Output the (X, Y) coordinate of the center of the cell containing the given text.  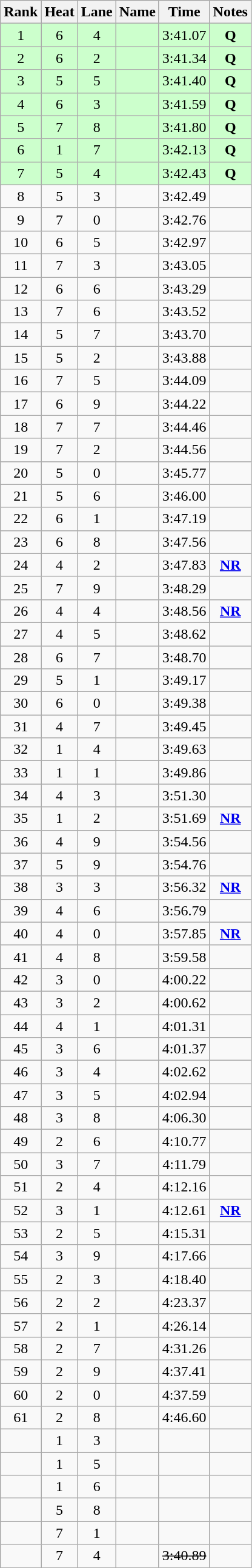
3:56.79 (184, 911)
22 (21, 519)
4:01.37 (184, 1049)
60 (21, 1394)
4:15.31 (184, 1233)
3:43.70 (184, 335)
3:57.85 (184, 934)
3:44.09 (184, 381)
3:48.62 (184, 634)
4:37.59 (184, 1394)
3:43.29 (184, 289)
49 (21, 1141)
3:59.58 (184, 957)
56 (21, 1302)
18 (21, 427)
3:47.83 (184, 565)
3:43.05 (184, 265)
3:48.56 (184, 611)
41 (21, 957)
Lane (97, 12)
29 (21, 680)
3:49.63 (184, 749)
3:44.46 (184, 427)
3:49.38 (184, 703)
25 (21, 588)
3:47.56 (184, 542)
35 (21, 819)
Notes (230, 12)
26 (21, 611)
31 (21, 726)
17 (21, 404)
4:17.66 (184, 1256)
14 (21, 335)
11 (21, 265)
Time (184, 12)
3:45.77 (184, 473)
3:54.76 (184, 865)
4:02.94 (184, 1095)
3:49.17 (184, 680)
3:42.49 (184, 196)
12 (21, 289)
4:12.61 (184, 1210)
19 (21, 450)
15 (21, 358)
3:42.76 (184, 219)
24 (21, 565)
55 (21, 1279)
3:43.52 (184, 312)
50 (21, 1164)
45 (21, 1049)
61 (21, 1418)
43 (21, 1003)
32 (21, 749)
4:18.40 (184, 1279)
51 (21, 1187)
Name (137, 12)
4:26.14 (184, 1325)
3:54.56 (184, 842)
57 (21, 1325)
3:41.07 (184, 35)
53 (21, 1233)
3:49.86 (184, 772)
4:01.31 (184, 1026)
47 (21, 1095)
4:00.62 (184, 1003)
3:41.59 (184, 104)
37 (21, 865)
Heat (59, 12)
21 (21, 496)
3:42.97 (184, 242)
40 (21, 934)
33 (21, 772)
4:23.37 (184, 1302)
20 (21, 473)
16 (21, 381)
3:40.89 (184, 1556)
3:42.43 (184, 173)
3:41.40 (184, 81)
Rank (21, 12)
3:42.13 (184, 150)
4:00.22 (184, 980)
3:49.45 (184, 726)
59 (21, 1371)
3:48.29 (184, 588)
3:41.80 (184, 127)
30 (21, 703)
27 (21, 634)
46 (21, 1072)
28 (21, 657)
3:43.88 (184, 358)
38 (21, 888)
3:56.32 (184, 888)
58 (21, 1348)
3:44.56 (184, 450)
4:31.26 (184, 1348)
10 (21, 242)
3:44.22 (184, 404)
39 (21, 911)
3:41.34 (184, 58)
4:37.41 (184, 1371)
3:46.00 (184, 496)
44 (21, 1026)
4:46.60 (184, 1418)
3:51.69 (184, 819)
36 (21, 842)
34 (21, 796)
42 (21, 980)
4:02.62 (184, 1072)
54 (21, 1256)
23 (21, 542)
4:11.79 (184, 1164)
4:10.77 (184, 1141)
4:06.30 (184, 1118)
3:47.19 (184, 519)
13 (21, 312)
3:51.30 (184, 796)
4:12.16 (184, 1187)
52 (21, 1210)
3:48.70 (184, 657)
48 (21, 1118)
